From the cell containing the given text, extract its center point as [x, y] coordinate. 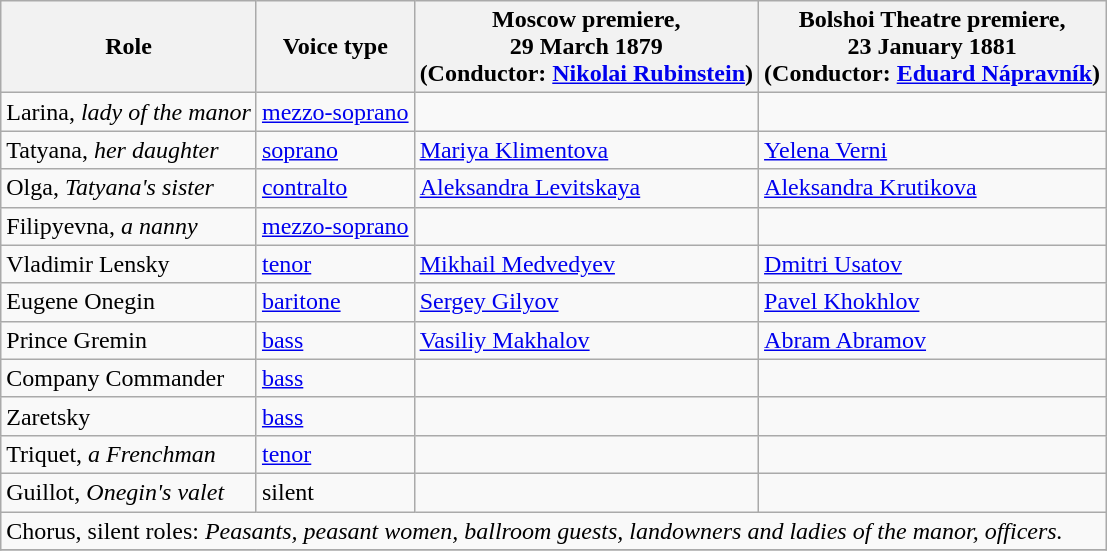
contralto [335, 188]
Guillot, Onegin's valet [129, 492]
Aleksandra Krutikova [932, 188]
Voice type [335, 47]
silent [335, 492]
Eugene Onegin [129, 302]
Sergey Gilyov [586, 302]
Vasiliy Makhalov [586, 340]
Moscow premiere,29 March 1879(Conductor: Nikolai Rubinstein) [586, 47]
Zaretsky [129, 416]
Pavel Khokhlov [932, 302]
baritone [335, 302]
Abram Abramov [932, 340]
Triquet, a Frenchman [129, 454]
Olga, Tatyana's sister [129, 188]
Tatyana, her daughter [129, 150]
Role [129, 47]
Dmitri Usatov [932, 264]
Larina, lady of the manor [129, 112]
Prince Gremin [129, 340]
Chorus, silent roles: Peasants, peasant women, ballroom guests, landowners and ladies of the manor, officers. [554, 531]
soprano [335, 150]
Yelena Verni [932, 150]
Mariya Klimentova [586, 150]
Company Commander [129, 378]
Aleksandra Levitskaya [586, 188]
Filipyevna, a nanny [129, 226]
Vladimir Lensky [129, 264]
Bolshoi Theatre premiere,23 January 1881(Conductor: Eduard Nápravník) [932, 47]
Mikhail Medvedyev [586, 264]
